Scan for the cell matching the given text and deliver its [X, Y] coordinate at center. 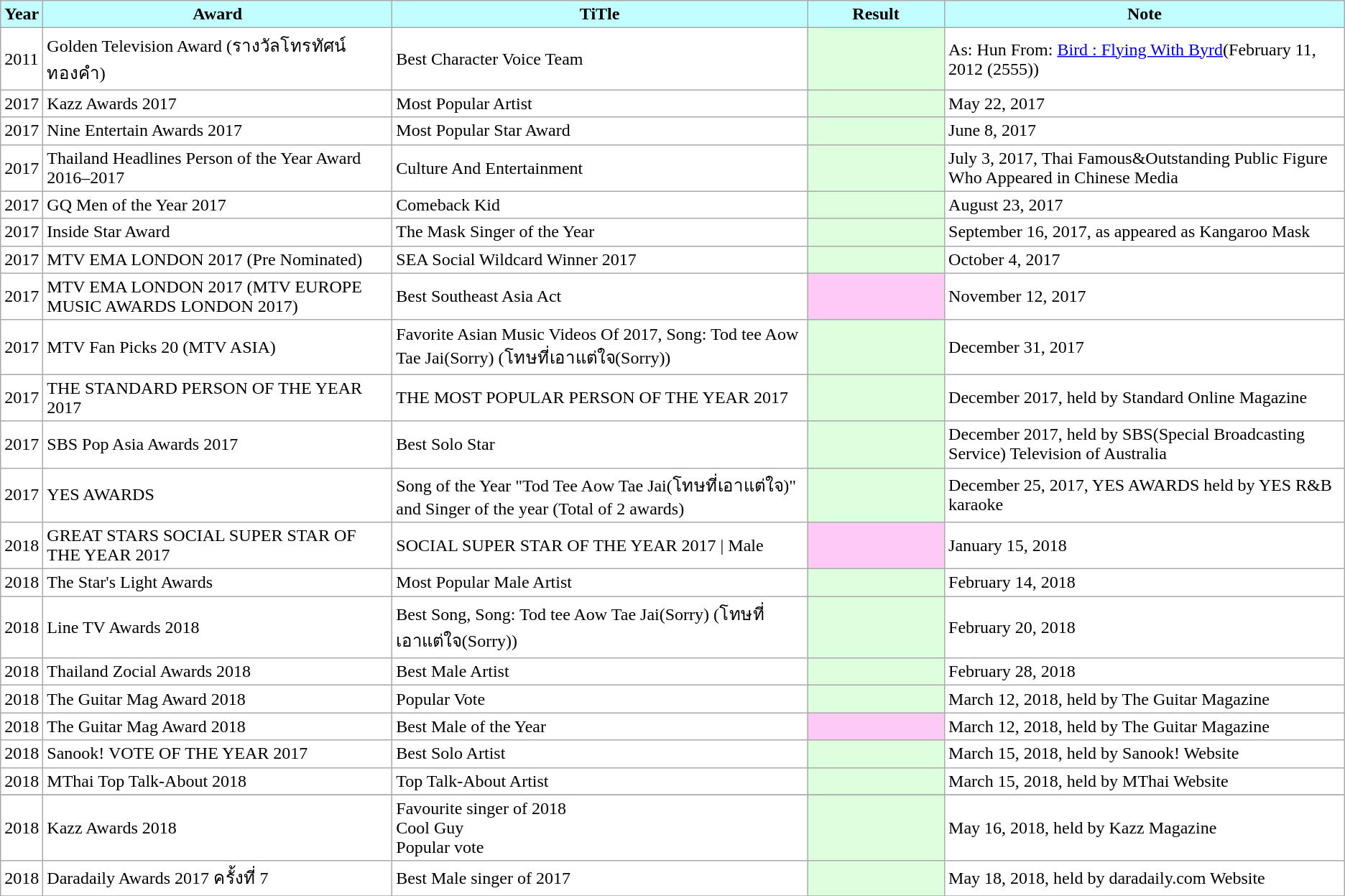
March 15, 2018, held by MThai Website [1145, 781]
The Mask Singer of the Year [600, 232]
December 2017, held by SBS(Special Broadcasting Service) Television of Australia [1145, 444]
Kazz Awards 2018 [218, 828]
Line TV Awards 2018 [218, 627]
THE MOST POPULAR PERSON OF THE YEAR 2017 [600, 398]
February 20, 2018 [1145, 627]
Kazz Awards 2017 [218, 103]
Year [22, 14]
July 3, 2017, Thai Famous&Outstanding Public Figure Who Appeared in Chinese Media [1145, 168]
Best Solo Star [600, 444]
Thailand Zocial Awards 2018 [218, 672]
Favorite Asian Music Videos Of 2017, Song: Tod tee Aow Tae Jai(Sorry) (โทษที่เอาแต่ใจ(Sorry)) [600, 347]
MTV EMA LONDON 2017 (MTV EUROPE MUSIC AWARDS LONDON 2017) [218, 296]
Thailand Headlines Person of the Year Award 2016–2017 [218, 168]
Favourite singer of 2018 Cool Guy Popular vote [600, 828]
Popular Vote [600, 699]
October 4, 2017 [1145, 259]
Best Male singer of 2017 [600, 878]
March 15, 2018, held by Sanook! Website [1145, 754]
Top Talk-About Artist [600, 781]
Song of the Year "Tod Tee Aow Tae Jai(โทษที่เอาแต่ใจ)" and Singer of the year (Total of 2 awards) [600, 495]
Best Male Artist [600, 672]
August 23, 2017 [1145, 205]
Most Popular Male Artist [600, 583]
SOCIAL SUPER STAR OF THE YEAR 2017 | Male [600, 546]
MThai Top Talk-About 2018 [218, 781]
Best Solo Artist [600, 754]
December 25, 2017, YES AWARDS held by YES R&B karaoke [1145, 495]
Culture And Entertainment [600, 168]
December 2017, held by Standard Online Magazine [1145, 398]
Best Male of the Year [600, 726]
YES AWARDS [218, 495]
2011 [22, 59]
Best Song, Song: Tod tee Aow Tae Jai(Sorry) (โทษที่เอาแต่ใจ(Sorry)) [600, 627]
Award [218, 14]
Nine Entertain Awards 2017 [218, 131]
Best Southeast Asia Act [600, 296]
May 16, 2018, held by Kazz Magazine [1145, 828]
SEA Social Wildcard Winner 2017 [600, 259]
June 8, 2017 [1145, 131]
May 22, 2017 [1145, 103]
February 28, 2018 [1145, 672]
Inside Star Award [218, 232]
THE STANDARD PERSON OF THE YEAR 2017 [218, 398]
Best Character Voice Team [600, 59]
As: Hun From: Bird : Flying With Byrd(February 11, 2012 (2555)) [1145, 59]
SBS Pop Asia Awards 2017 [218, 444]
TiTle [600, 14]
Comeback Kid [600, 205]
September 16, 2017, as appeared as Kangaroo Mask [1145, 232]
Golden Television Award (รางวัลโทรทัศน์ทองคำ) [218, 59]
May 18, 2018, held by daradaily.com Website [1145, 878]
November 12, 2017 [1145, 296]
MTV Fan Picks 20 (MTV ASIA) [218, 347]
Sanook! VOTE OF THE YEAR 2017 [218, 754]
January 15, 2018 [1145, 546]
The Star's Light Awards [218, 583]
Daradaily Awards 2017 ครั้งที่ 7 [218, 878]
GREAT STARS SOCIAL SUPER STAR OF THE YEAR 2017 [218, 546]
Most Popular Artist [600, 103]
MTV EMA LONDON 2017 (Pre Nominated) [218, 259]
February 14, 2018 [1145, 583]
Most Popular Star Award [600, 131]
December 31, 2017 [1145, 347]
GQ Men of the Year 2017 [218, 205]
Result [877, 14]
Note [1145, 14]
